Scan for the cell matching the given text and deliver its (X, Y) coordinate at center. 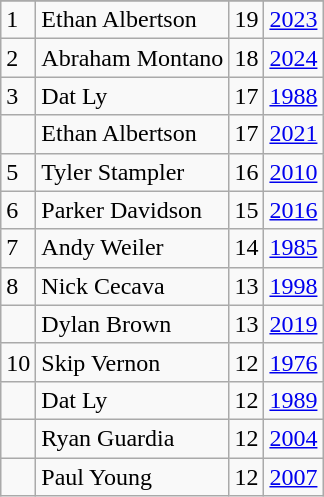
Nick Cecava (132, 286)
5 (18, 172)
2010 (294, 172)
Parker Davidson (132, 210)
2019 (294, 324)
14 (246, 248)
15 (246, 210)
Skip Vernon (132, 362)
2007 (294, 477)
1989 (294, 400)
3 (18, 96)
2004 (294, 438)
1998 (294, 286)
Dylan Brown (132, 324)
1976 (294, 362)
2 (18, 58)
6 (18, 210)
7 (18, 248)
16 (246, 172)
18 (246, 58)
2023 (294, 20)
1 (18, 20)
1985 (294, 248)
Andy Weiler (132, 248)
Abraham Montano (132, 58)
2021 (294, 134)
2024 (294, 58)
Paul Young (132, 477)
2016 (294, 210)
8 (18, 286)
Tyler Stampler (132, 172)
19 (246, 20)
1988 (294, 96)
10 (18, 362)
Ryan Guardia (132, 438)
